For the text-containing cell, return its midpoint in (X, Y) coordinate format. 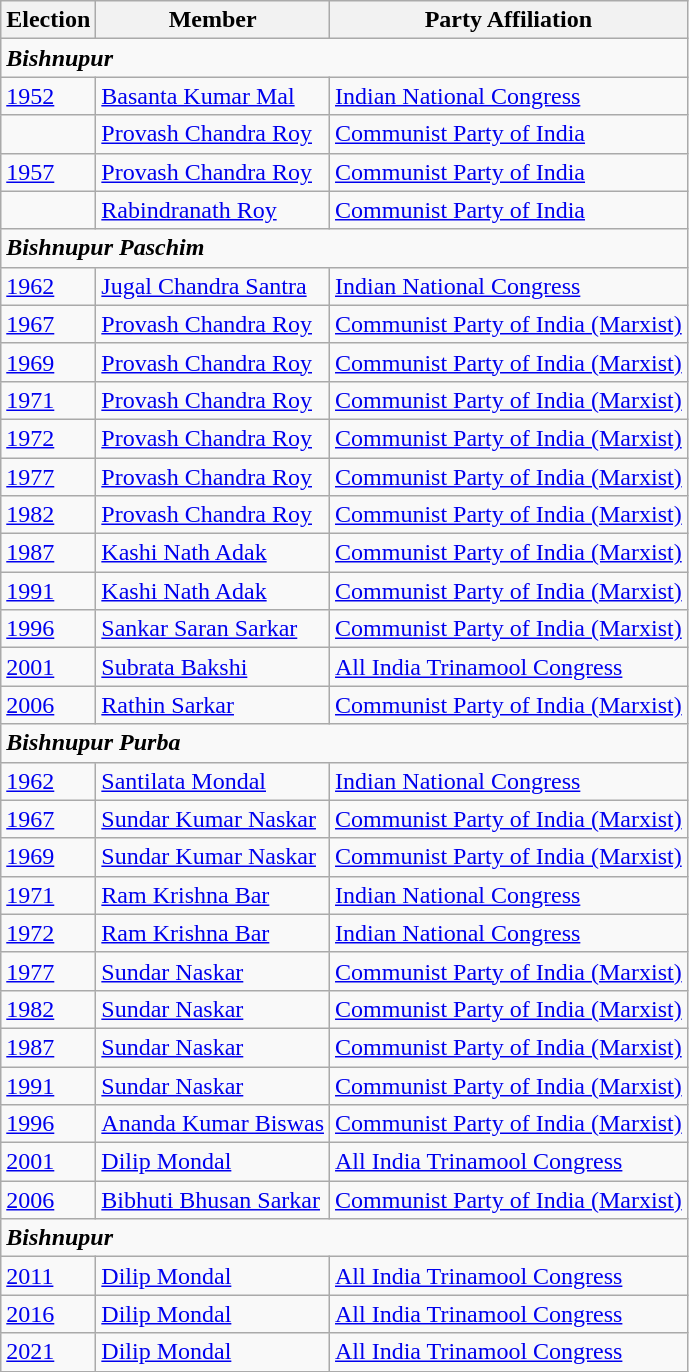
2016 (48, 1314)
Sankar Saran Sarkar (213, 629)
Rathin Sarkar (213, 705)
Rabindranath Roy (213, 210)
Bishnupur Purba (344, 743)
Bibhuti Bhusan Sarkar (213, 1200)
Basanta Kumar Mal (213, 96)
Election (48, 20)
Santilata Mondal (213, 781)
Member (213, 20)
Ananda Kumar Biswas (213, 1124)
2011 (48, 1276)
1957 (48, 172)
Party Affiliation (509, 20)
2021 (48, 1352)
Jugal Chandra Santra (213, 286)
1952 (48, 96)
Subrata Bakshi (213, 667)
Bishnupur Paschim (344, 248)
